Locate the cell with the specified text and output its [X, Y] center coordinate. 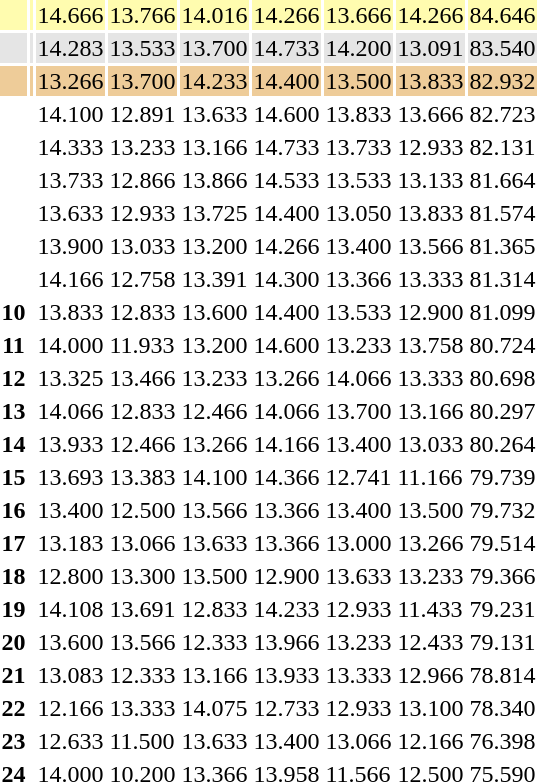
12.433 [430, 642]
13.300 [142, 576]
82.723 [502, 114]
12.733 [286, 708]
13 [14, 411]
13.325 [70, 378]
78.814 [502, 675]
14.533 [286, 180]
11.166 [430, 477]
13.391 [214, 279]
11.433 [430, 609]
14.016 [214, 15]
13.091 [430, 48]
13.083 [70, 675]
81.664 [502, 180]
14.333 [70, 147]
11.500 [142, 741]
11 [14, 345]
79.739 [502, 477]
82.131 [502, 147]
13.050 [358, 213]
80.297 [502, 411]
84.646 [502, 15]
80.698 [502, 378]
21 [14, 675]
14.075 [214, 708]
79.131 [502, 642]
14.666 [70, 15]
78.340 [502, 708]
23 [14, 741]
13.133 [430, 180]
13.000 [358, 543]
80.264 [502, 444]
79.366 [502, 576]
83.540 [502, 48]
14.200 [358, 48]
13.766 [142, 15]
12.966 [430, 675]
81.314 [502, 279]
79.231 [502, 609]
14.108 [70, 609]
12.633 [70, 741]
17 [14, 543]
12.891 [142, 114]
79.732 [502, 510]
14.366 [286, 477]
13.383 [142, 477]
22 [14, 708]
16 [14, 510]
13.693 [70, 477]
80.724 [502, 345]
13.725 [214, 213]
13.900 [70, 246]
13.758 [430, 345]
12.500 [142, 510]
19 [14, 609]
13.466 [142, 378]
12.866 [142, 180]
13.691 [142, 609]
18 [14, 576]
76.398 [502, 741]
79.514 [502, 543]
13.100 [430, 708]
14.000 [70, 345]
12.800 [70, 576]
13.866 [214, 180]
12.741 [358, 477]
14 [14, 444]
11.933 [142, 345]
20 [14, 642]
81.365 [502, 246]
14.283 [70, 48]
14.300 [286, 279]
82.932 [502, 81]
13.966 [286, 642]
12 [14, 378]
81.574 [502, 213]
12.758 [142, 279]
81.099 [502, 312]
10 [14, 312]
15 [14, 477]
13.183 [70, 543]
